Scan for the cell matching the given text and deliver its [X, Y] coordinate at center. 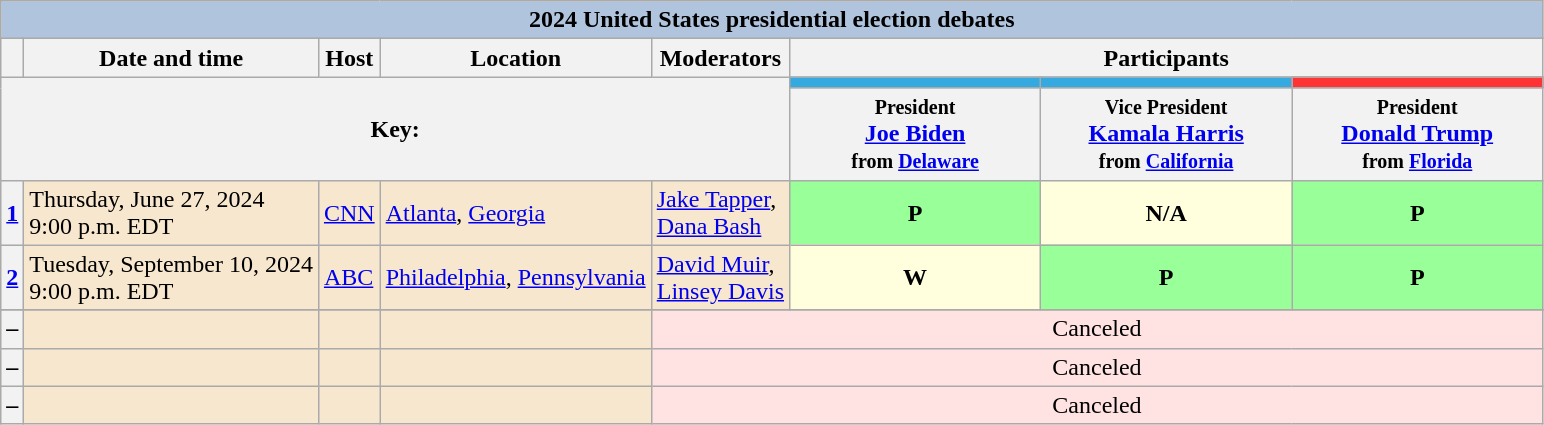
Key: [396, 128]
Location [516, 58]
Tuesday, September 10, 20249:00 p.m. EDT [172, 278]
Atlanta, Georgia [516, 212]
Jake Tapper,Dana Bash [720, 212]
N/A [1166, 212]
ABC [349, 278]
2024 United States presidential election debates [772, 20]
Thursday, June 27, 20249:00 p.m. EDT [172, 212]
PresidentJoe Bidenfrom Delaware [916, 134]
Philadelphia, Pennsylvania [516, 278]
Participants [1166, 58]
PresidentDonald Trumpfrom Florida [1418, 134]
Vice PresidentKamala Harrisfrom California [1166, 134]
CNN [349, 212]
David Muir,Linsey Davis [720, 278]
1 [12, 212]
2 [12, 278]
W [916, 278]
Moderators [720, 58]
Date and time [172, 58]
Host [349, 58]
